Scan for the cell matching the given text and deliver its [x, y] coordinate at center. 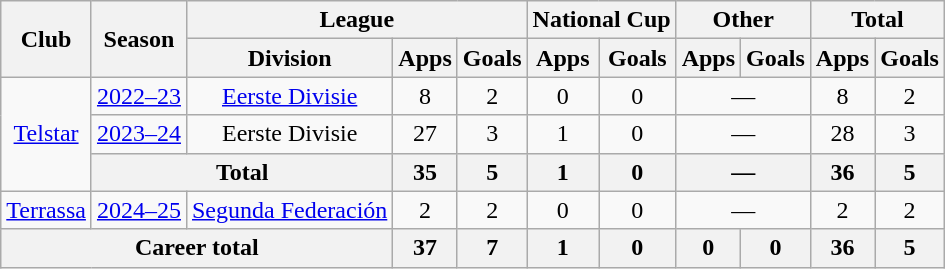
37 [425, 248]
Season [138, 39]
Terrassa [46, 210]
7 [492, 248]
Other [743, 20]
National Cup [602, 20]
Club [46, 39]
2023–24 [138, 134]
2024–25 [138, 210]
27 [425, 134]
2022–23 [138, 96]
Telstar [46, 134]
League [356, 20]
Division [289, 58]
Segunda Federación [289, 210]
35 [425, 172]
Career total [197, 248]
28 [842, 134]
